Determine the [X, Y] coordinate at the center of the cell enclosing the given text.  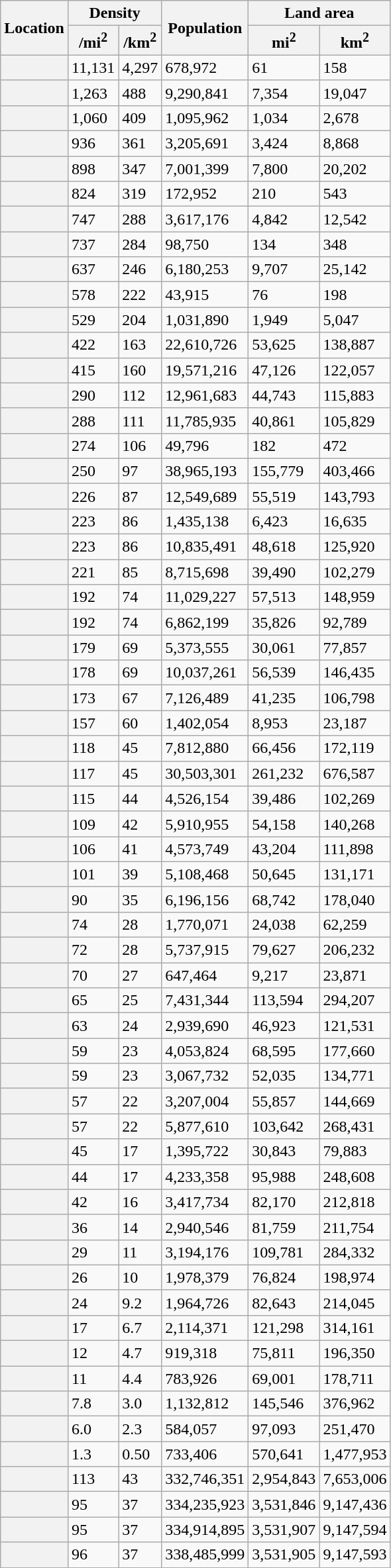
113 [93, 1479]
936 [93, 144]
134,771 [355, 1076]
211,754 [355, 1227]
214,045 [355, 1302]
2,954,843 [284, 1479]
63 [93, 1026]
68,595 [284, 1051]
115,883 [355, 395]
1,435,138 [205, 521]
24,038 [284, 924]
36 [93, 1227]
3,205,691 [205, 144]
115 [93, 799]
118 [93, 748]
1.3 [93, 1454]
1,034 [284, 118]
221 [93, 572]
10,037,261 [205, 673]
5,877,610 [205, 1126]
/mi2 [93, 41]
131,171 [355, 874]
1,402,054 [205, 723]
km2 [355, 41]
27 [140, 975]
415 [93, 370]
57,513 [284, 597]
10,835,491 [205, 547]
4,233,358 [205, 1177]
182 [284, 446]
284 [140, 244]
117 [93, 773]
6.0 [93, 1429]
172,952 [205, 194]
178,040 [355, 899]
102,279 [355, 572]
mi2 [284, 41]
250 [93, 471]
56,539 [284, 673]
251,470 [355, 1429]
206,232 [355, 950]
14 [140, 1227]
783,926 [205, 1379]
87 [140, 496]
4,842 [284, 219]
7,812,880 [205, 748]
111 [140, 420]
121,298 [284, 1328]
472 [355, 446]
11,029,227 [205, 597]
3,417,734 [205, 1202]
226 [93, 496]
8,868 [355, 144]
1,132,812 [205, 1404]
30,061 [284, 648]
25,142 [355, 269]
113,594 [284, 1001]
22,610,726 [205, 345]
6.7 [140, 1328]
198 [355, 295]
1,949 [284, 320]
76,824 [284, 1277]
1,978,379 [205, 1277]
8,715,698 [205, 572]
172,119 [355, 748]
39,490 [284, 572]
212,818 [355, 1202]
70 [93, 975]
3,424 [284, 144]
81,759 [284, 1227]
Density [114, 13]
334,914,895 [205, 1530]
30,843 [284, 1151]
676,587 [355, 773]
67 [140, 698]
145,546 [284, 1404]
96 [93, 1555]
55,857 [284, 1101]
38,965,193 [205, 471]
319 [140, 194]
3,067,732 [205, 1076]
177,660 [355, 1051]
112 [140, 395]
1,095,962 [205, 118]
160 [140, 370]
1,395,722 [205, 1151]
6,196,156 [205, 899]
85 [140, 572]
334,235,923 [205, 1504]
2,114,371 [205, 1328]
543 [355, 194]
3,617,176 [205, 219]
72 [93, 950]
0.50 [140, 1454]
179 [93, 648]
41,235 [284, 698]
102,269 [355, 799]
76 [284, 295]
77,857 [355, 648]
338,485,999 [205, 1555]
2,940,546 [205, 1227]
1,770,071 [205, 924]
98,750 [205, 244]
60 [140, 723]
25 [140, 1001]
7,354 [284, 93]
637 [93, 269]
5,373,555 [205, 648]
19,571,216 [205, 370]
41 [140, 849]
52,035 [284, 1076]
47,126 [284, 370]
5,737,915 [205, 950]
261,232 [284, 773]
65 [93, 1001]
Land area [319, 13]
7,126,489 [205, 698]
173 [93, 698]
101 [93, 874]
40,861 [284, 420]
53,625 [284, 345]
30,503,301 [205, 773]
121,531 [355, 1026]
23,187 [355, 723]
3,531,905 [284, 1555]
109 [93, 824]
16,635 [355, 521]
140,268 [355, 824]
11,785,935 [205, 420]
284,332 [355, 1252]
268,431 [355, 1126]
35,826 [284, 622]
294,207 [355, 1001]
178 [93, 673]
9,147,436 [355, 1504]
155,779 [284, 471]
19,047 [355, 93]
10 [140, 1277]
376,962 [355, 1404]
62,259 [355, 924]
9,217 [284, 975]
1,477,953 [355, 1454]
2,678 [355, 118]
55,519 [284, 496]
26 [93, 1277]
747 [93, 219]
46,923 [284, 1026]
49,796 [205, 446]
43,915 [205, 295]
4,526,154 [205, 799]
578 [93, 295]
148,959 [355, 597]
143,793 [355, 496]
898 [93, 169]
48,618 [284, 547]
1,263 [93, 93]
125,920 [355, 547]
584,057 [205, 1429]
7,001,399 [205, 169]
361 [140, 144]
1,964,726 [205, 1302]
134 [284, 244]
163 [140, 345]
144,669 [355, 1101]
9.2 [140, 1302]
348 [355, 244]
9,290,841 [205, 93]
290 [93, 395]
570,641 [284, 1454]
274 [93, 446]
157 [93, 723]
2.3 [140, 1429]
39,486 [284, 799]
12,961,683 [205, 395]
3,207,004 [205, 1101]
105,829 [355, 420]
95,988 [284, 1177]
20,202 [355, 169]
3,194,176 [205, 1252]
3,531,907 [284, 1530]
44,743 [284, 395]
9,147,593 [355, 1555]
75,811 [284, 1353]
204 [140, 320]
11,131 [93, 68]
92,789 [355, 622]
4,053,824 [205, 1051]
488 [140, 93]
332,746,351 [205, 1479]
422 [93, 345]
12 [93, 1353]
43,204 [284, 849]
178,711 [355, 1379]
23,871 [355, 975]
66,456 [284, 748]
35 [140, 899]
347 [140, 169]
196,350 [355, 1353]
9,147,594 [355, 1530]
647,464 [205, 975]
222 [140, 295]
82,643 [284, 1302]
919,318 [205, 1353]
103,642 [284, 1126]
54,158 [284, 824]
90 [93, 899]
2,939,690 [205, 1026]
678,972 [205, 68]
3,531,846 [284, 1504]
1,060 [93, 118]
5,047 [355, 320]
68,742 [284, 899]
5,910,955 [205, 824]
97 [140, 471]
Location [34, 28]
50,645 [284, 874]
7.8 [93, 1404]
69,001 [284, 1379]
16 [140, 1202]
111,898 [355, 849]
97,093 [284, 1429]
/km2 [140, 41]
5,108,468 [205, 874]
29 [93, 1252]
8,953 [284, 723]
409 [140, 118]
737 [93, 244]
824 [93, 194]
9,707 [284, 269]
198,974 [355, 1277]
314,161 [355, 1328]
7,431,344 [205, 1001]
403,466 [355, 471]
7,653,006 [355, 1479]
3.0 [140, 1404]
39 [140, 874]
4.7 [140, 1353]
248,608 [355, 1177]
122,057 [355, 370]
7,800 [284, 169]
106,798 [355, 698]
109,781 [284, 1252]
Population [205, 28]
4,573,749 [205, 849]
6,862,199 [205, 622]
1,031,890 [205, 320]
529 [93, 320]
79,883 [355, 1151]
146,435 [355, 673]
79,627 [284, 950]
12,542 [355, 219]
6,423 [284, 521]
210 [284, 194]
733,406 [205, 1454]
4.4 [140, 1379]
82,170 [284, 1202]
4,297 [140, 68]
61 [284, 68]
6,180,253 [205, 269]
12,549,689 [205, 496]
138,887 [355, 345]
158 [355, 68]
246 [140, 269]
43 [140, 1479]
